Output the [X, Y] coordinate of the center of the cell containing the given text.  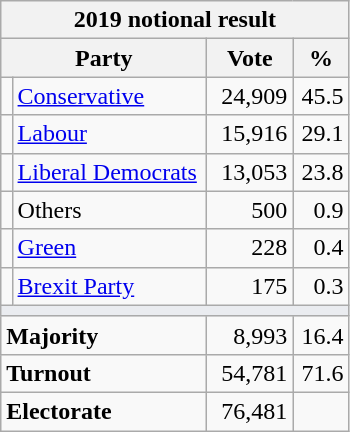
45.5 [321, 96]
29.1 [321, 134]
23.8 [321, 172]
Conservative [110, 96]
8,993 [250, 335]
Majority [104, 335]
54,781 [250, 373]
% [321, 58]
0.9 [321, 210]
Party [104, 58]
0.3 [321, 286]
76,481 [250, 411]
71.6 [321, 373]
16.4 [321, 335]
Liberal Democrats [110, 172]
Vote [250, 58]
175 [250, 286]
228 [250, 248]
2019 notional result [175, 20]
13,053 [250, 172]
Electorate [104, 411]
0.4 [321, 248]
Labour [110, 134]
Turnout [104, 373]
Others [110, 210]
Brexit Party [110, 286]
24,909 [250, 96]
Green [110, 248]
500 [250, 210]
15,916 [250, 134]
